Return (X, Y) of the center of cell containing provided text 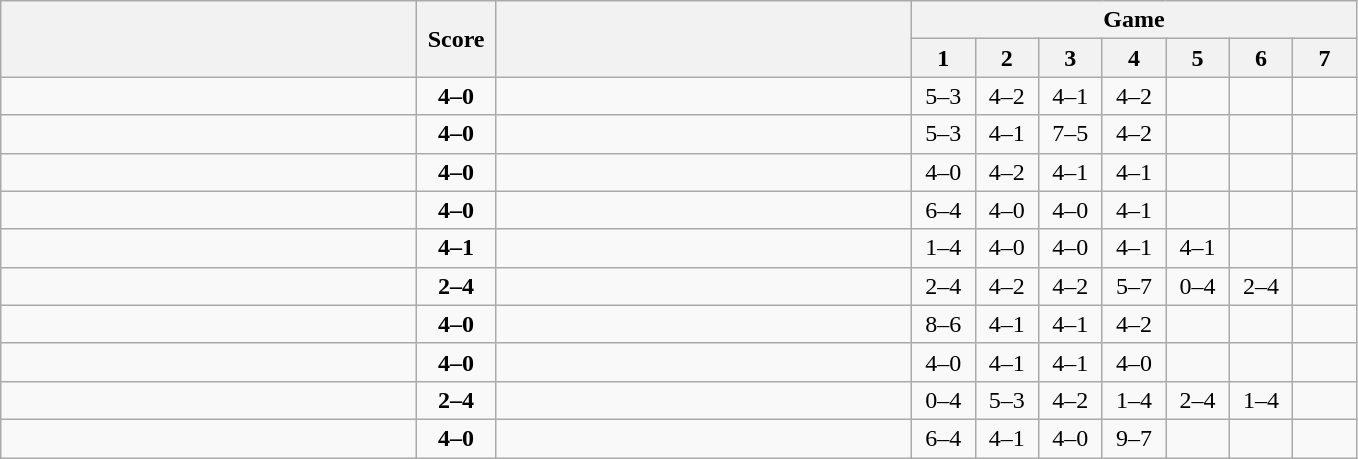
9–7 (1134, 438)
3 (1071, 58)
2 (1007, 58)
1 (943, 58)
7–5 (1071, 134)
4 (1134, 58)
Score (456, 39)
5–7 (1134, 286)
Game (1134, 20)
8–6 (943, 324)
6 (1261, 58)
7 (1325, 58)
5 (1198, 58)
